Provide the (x, y) coordinate of the cell's center where the given text is located.  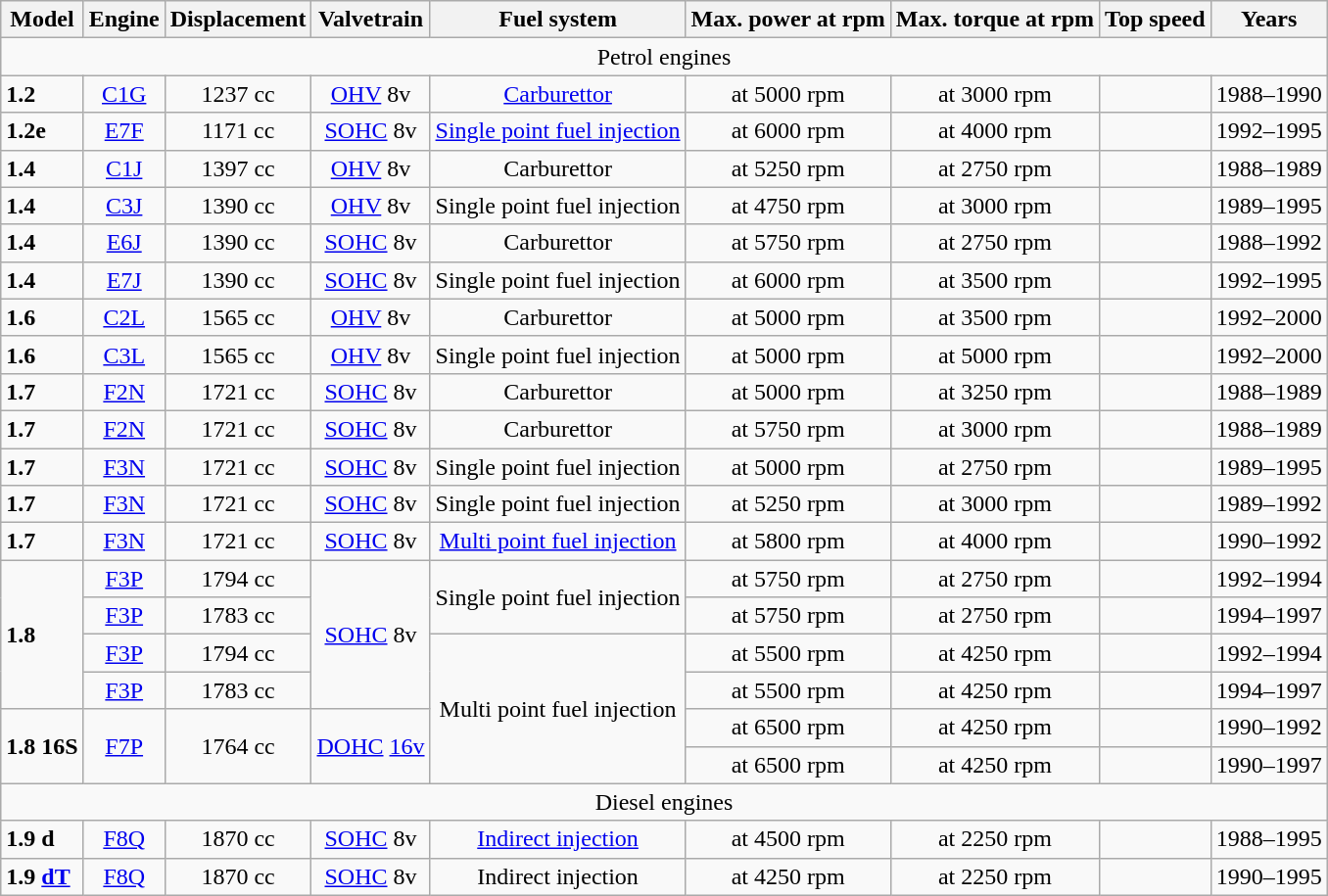
1.8 (42, 635)
1397 cc (238, 168)
at 4750 rpm (787, 206)
1990–1997 (1269, 765)
Fuel system (558, 20)
C1J (123, 168)
1988–1990 (1269, 94)
at 4500 rpm (787, 839)
Petrol engines (664, 57)
Displacement (238, 20)
C2L (123, 317)
C3L (123, 354)
1989–1992 (1269, 504)
1171 cc (238, 131)
Model (42, 20)
F7P (123, 746)
at 3250 rpm (995, 392)
E7J (123, 280)
Years (1269, 20)
Max. torque at rpm (995, 20)
1237 cc (238, 94)
Diesel engines (664, 802)
1988–1995 (1269, 839)
1.9 dT (42, 876)
1988–1992 (1269, 243)
DOHC 16v (370, 746)
E7F (123, 131)
1.2 (42, 94)
Valvetrain (370, 20)
1.8 16S (42, 746)
Engine (123, 20)
Max. power at rpm (787, 20)
C3J (123, 206)
at 5800 rpm (787, 542)
E6J (123, 243)
C1G (123, 94)
Top speed (1156, 20)
1990–1995 (1269, 876)
1764 cc (238, 746)
1.2e (42, 131)
1.9 d (42, 839)
